Extract the (x, y) coordinate from the center of the cell holding the provided text.  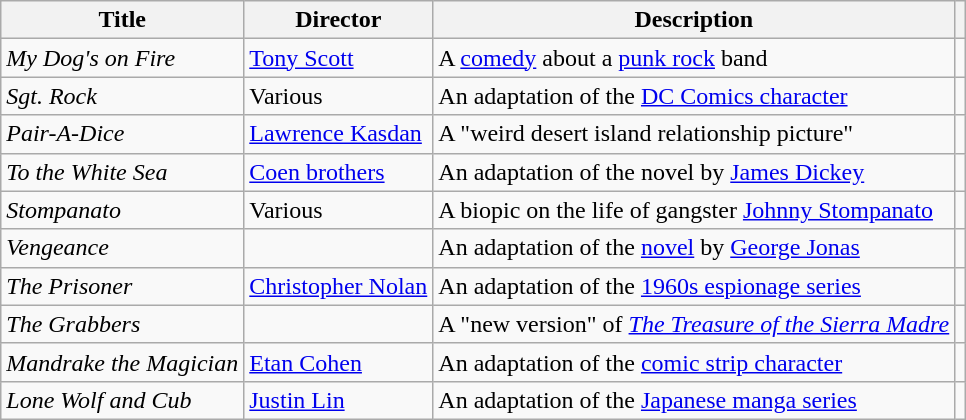
An adaptation of the novel by James Dickey (694, 172)
Title (122, 20)
A "weird desert island relationship picture" (694, 134)
Description (694, 20)
Coen brothers (338, 172)
A comedy about a punk rock band (694, 58)
Director (338, 20)
The Prisoner (122, 286)
The Grabbers (122, 324)
An adaptation of the Japanese manga series (694, 400)
A "new version" of The Treasure of the Sierra Madre (694, 324)
Lone Wolf and Cub (122, 400)
My Dog's on Fire (122, 58)
Pair-A-Dice (122, 134)
Tony Scott (338, 58)
Justin Lin (338, 400)
Sgt. Rock (122, 96)
An adaptation of the comic strip character (694, 362)
Lawrence Kasdan (338, 134)
An adaptation of the 1960s espionage series (694, 286)
An adaptation of the DC Comics character (694, 96)
Etan Cohen (338, 362)
Mandrake the Magician (122, 362)
Vengeance (122, 248)
Christopher Nolan (338, 286)
To the White Sea (122, 172)
An adaptation of the novel by George Jonas (694, 248)
Stompanato (122, 210)
A biopic on the life of gangster Johnny Stompanato (694, 210)
